From the cell containing the given text, extract its center point as [x, y] coordinate. 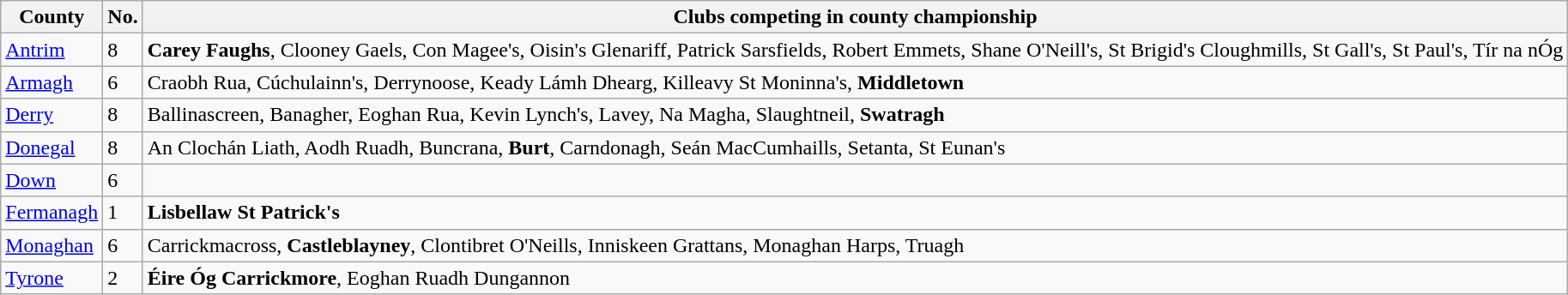
1 [123, 213]
Donegal [51, 147]
Clubs competing in county championship [855, 17]
Ballinascreen, Banagher, Eoghan Rua, Kevin Lynch's, Lavey, Na Magha, Slaughtneil, Swatragh [855, 115]
Monaghan [51, 245]
Armagh [51, 82]
Derry [51, 115]
Antrim [51, 50]
Carrickmacross, Castleblayney, Clontibret O'Neills, Inniskeen Grattans, Monaghan Harps, Truagh [855, 245]
Éire Óg Carrickmore, Eoghan Ruadh Dungannon [855, 278]
Tyrone [51, 278]
Fermanagh [51, 213]
No. [123, 17]
County [51, 17]
2 [123, 278]
Craobh Rua, Cúchulainn's, Derrynoose, Keady Lámh Dhearg, Killeavy St Moninna's, Middletown [855, 82]
An Clochán Liath, Aodh Ruadh, Buncrana, Burt, Carndonagh, Seán MacCumhaills, Setanta, St Eunan's [855, 147]
Lisbellaw St Patrick's [855, 213]
Down [51, 180]
